Search for the cell housing the specified text and yield its (x, y) center coordinate. 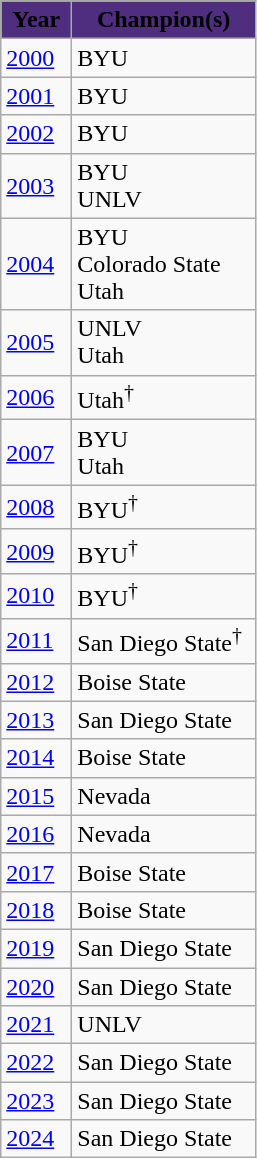
2020 (36, 987)
BYUColorado StateUtah (164, 264)
2014 (36, 758)
2019 (36, 948)
2004 (36, 264)
UNLV (164, 1025)
BYUUtah (164, 452)
2000 (36, 58)
Year (36, 20)
2010 (36, 596)
2006 (36, 398)
2016 (36, 834)
2021 (36, 1025)
2012 (36, 682)
2024 (36, 1139)
2011 (36, 640)
Champion(s) (164, 20)
2022 (36, 1063)
2001 (36, 96)
San Diego State† (164, 640)
2003 (36, 186)
2015 (36, 796)
2017 (36, 872)
2002 (36, 134)
Utah† (164, 398)
2007 (36, 452)
2008 (36, 508)
2005 (36, 342)
2018 (36, 910)
BYUUNLV (164, 186)
2013 (36, 720)
2009 (36, 552)
UNLVUtah (164, 342)
2023 (36, 1101)
